Output the (X, Y) coordinate of the center of the cell containing the given text.  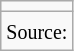
Source: (37, 31)
